Locate the cell with the specified text and output its (X, Y) center coordinate. 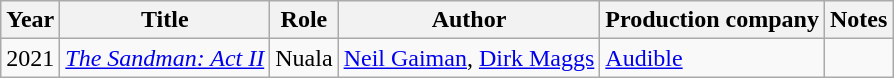
Audible (712, 58)
Role (304, 20)
The Sandman: Act II (165, 58)
Neil Gaiman, Dirk Maggs (469, 58)
Title (165, 20)
2021 (30, 58)
Year (30, 20)
Production company (712, 20)
Nuala (304, 58)
Notes (858, 20)
Author (469, 20)
